Locate the cell with the specified text and output its (x, y) center coordinate. 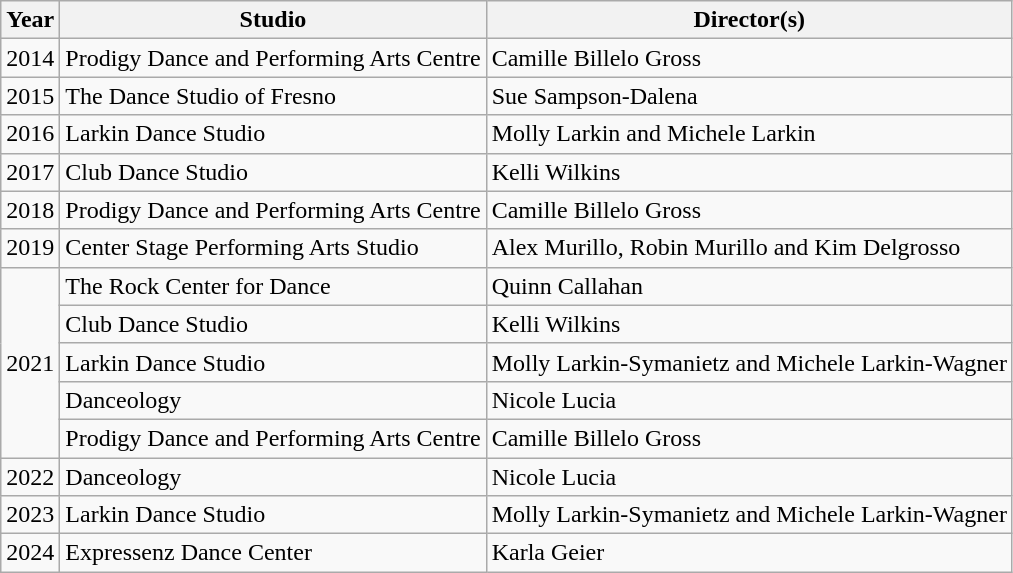
Director(s) (749, 20)
Sue Sampson-Dalena (749, 96)
The Rock Center for Dance (273, 286)
Molly Larkin and Michele Larkin (749, 134)
Year (30, 20)
2019 (30, 248)
2014 (30, 58)
2024 (30, 553)
2018 (30, 210)
2015 (30, 96)
2017 (30, 172)
Quinn Callahan (749, 286)
The Dance Studio of Fresno (273, 96)
2023 (30, 515)
Alex Murillo, Robin Murillo and Kim Delgrosso (749, 248)
2016 (30, 134)
Studio (273, 20)
2022 (30, 477)
2021 (30, 362)
Karla Geier (749, 553)
Center Stage Performing Arts Studio (273, 248)
Expressenz Dance Center (273, 553)
